For the text-containing cell, return its midpoint in (x, y) coordinate format. 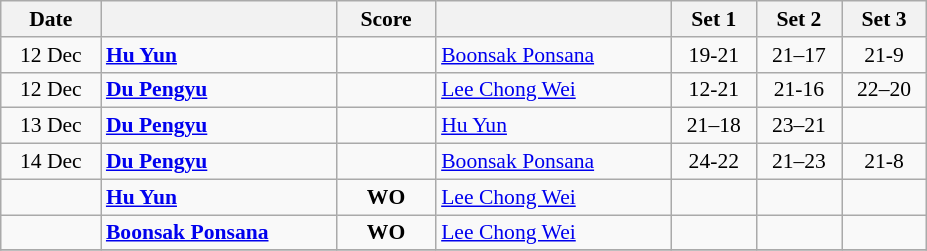
24-22 (714, 162)
21–17 (798, 55)
13 Dec (51, 126)
22–20 (884, 90)
Score (386, 19)
19-21 (714, 55)
Set 1 (714, 19)
Set 3 (884, 19)
21–18 (714, 126)
21-9 (884, 55)
14 Dec (51, 162)
23–21 (798, 126)
21-16 (798, 90)
Date (51, 19)
21-8 (884, 162)
21–23 (798, 162)
12-21 (714, 90)
Set 2 (798, 19)
